Provide the [X, Y] coordinate of the cell's center where the given text is located.  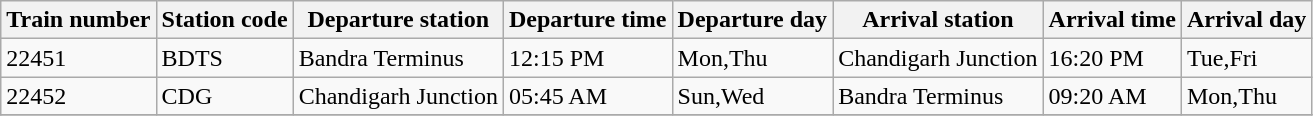
Departure day [752, 20]
16:20 PM [1112, 58]
Departure station [398, 20]
22451 [78, 58]
Arrival station [938, 20]
05:45 AM [588, 96]
22452 [78, 96]
BDTS [224, 58]
09:20 AM [1112, 96]
Tue,Fri [1246, 58]
Train number [78, 20]
Arrival day [1246, 20]
Departure time [588, 20]
12:15 PM [588, 58]
CDG [224, 96]
Arrival time [1112, 20]
Station code [224, 20]
Sun,Wed [752, 96]
